Determine the [X, Y] coordinate at the center of the cell enclosing the given text.  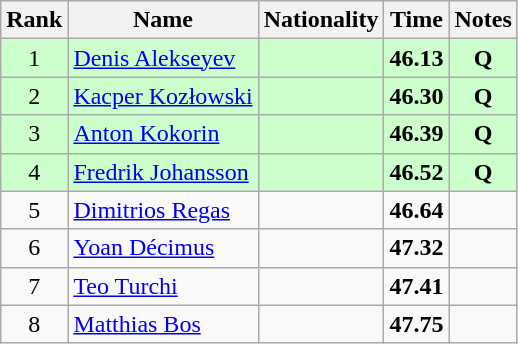
46.13 [416, 58]
47.75 [416, 324]
47.41 [416, 286]
Notes [483, 20]
47.32 [416, 248]
5 [34, 210]
Anton Kokorin [163, 134]
3 [34, 134]
Yoan Décimus [163, 248]
Dimitrios Regas [163, 210]
46.30 [416, 96]
46.52 [416, 172]
46.64 [416, 210]
1 [34, 58]
Teo Turchi [163, 286]
2 [34, 96]
Matthias Bos [163, 324]
Kacper Kozłowski [163, 96]
Nationality [321, 20]
4 [34, 172]
8 [34, 324]
7 [34, 286]
Fredrik Johansson [163, 172]
Time [416, 20]
Rank [34, 20]
46.39 [416, 134]
Name [163, 20]
6 [34, 248]
Denis Alekseyev [163, 58]
